Search for the cell housing the specified text and yield its (x, y) center coordinate. 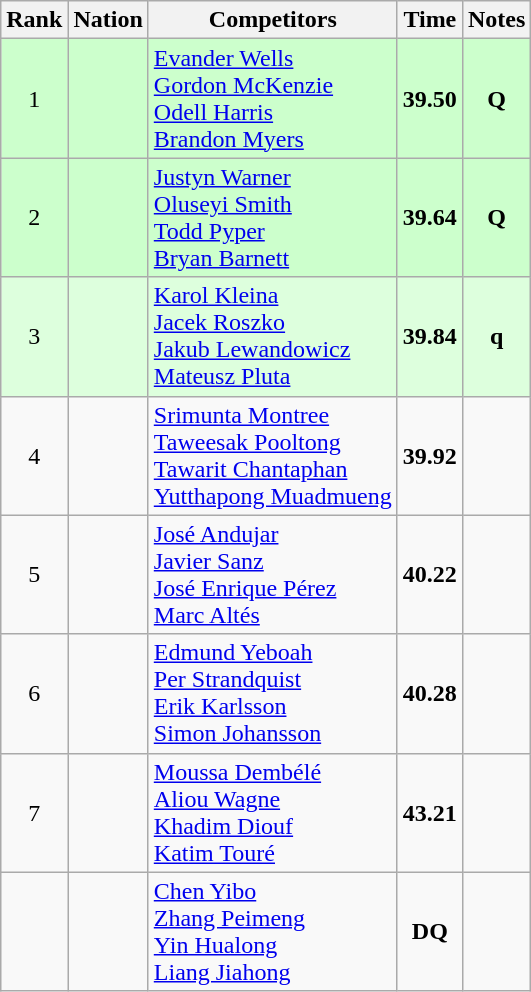
40.22 (430, 574)
5 (34, 574)
43.21 (430, 812)
Time (430, 20)
Edmund YeboahPer StrandquistErik KarlssonSimon Johansson (272, 694)
39.50 (430, 98)
q (496, 336)
3 (34, 336)
39.92 (430, 456)
40.28 (430, 694)
Karol KleinaJacek RoszkoJakub LewandowiczMateusz Pluta (272, 336)
39.64 (430, 218)
1 (34, 98)
Moussa DembéléAliou WagneKhadim DioufKatim Touré (272, 812)
2 (34, 218)
Chen YiboZhang PeimengYin HualongLiang Jiahong (272, 932)
Competitors (272, 20)
Justyn WarnerOluseyi SmithTodd PyperBryan Barnett (272, 218)
Srimunta MontreeTaweesak PooltongTawarit ChantaphanYutthapong Muadmueng (272, 456)
Nation (108, 20)
DQ (430, 932)
4 (34, 456)
Rank (34, 20)
39.84 (430, 336)
6 (34, 694)
Notes (496, 20)
José AndujarJavier SanzJosé Enrique PérezMarc Altés (272, 574)
Evander WellsGordon McKenzieOdell HarrisBrandon Myers (272, 98)
7 (34, 812)
